Search for the cell housing the specified text and yield its [X, Y] center coordinate. 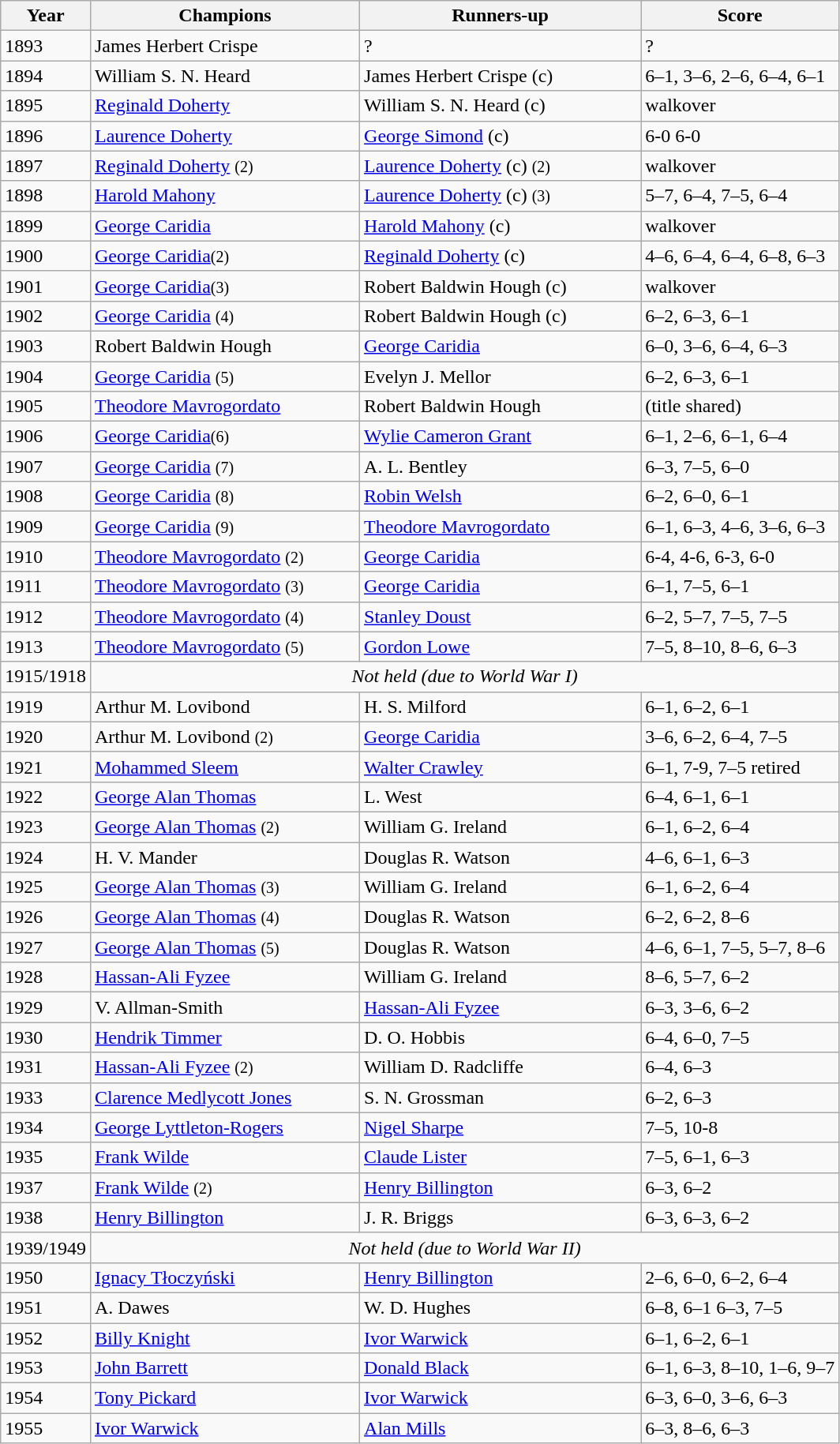
Not held (due to World War I) [464, 677]
6–8, 6–1 6–3, 7–5 [741, 1307]
Walter Crawley [501, 767]
7–5, 6–1, 6–3 [741, 1157]
1908 [46, 497]
Reginald Doherty (c) [501, 256]
1896 [46, 136]
6–3, 6–0, 3–6, 6–3 [741, 1398]
1893 [46, 46]
1912 [46, 617]
Theodore Mavrogordato (5) [224, 647]
1939/1949 [46, 1247]
6–2, 5–7, 7–5, 7–5 [741, 617]
6–2, 6–0, 6–1 [741, 497]
1927 [46, 947]
5–7, 6–4, 7–5, 6–4 [741, 196]
Year [46, 16]
1907 [46, 467]
A. L. Bentley [501, 467]
3–6, 6–2, 6–4, 7–5 [741, 737]
8–6, 5–7, 6–2 [741, 977]
Champions [224, 16]
1901 [46, 286]
1929 [46, 1007]
1937 [46, 1187]
(title shared) [741, 407]
George Alan Thomas (2) [224, 827]
Theodore Mavrogordato (4) [224, 617]
6–3, 8–6, 6–3 [741, 1428]
2–6, 6–0, 6–2, 6–4 [741, 1277]
Robin Welsh [501, 497]
Nigel Sharpe [501, 1127]
George Alan Thomas (5) [224, 947]
6–3, 6–2 [741, 1187]
John Barrett [224, 1368]
S. N. Grossman [501, 1097]
George Lyttleton-Rogers [224, 1127]
1925 [46, 887]
A. Dawes [224, 1307]
6–3, 6–3, 6–2 [741, 1217]
1954 [46, 1398]
William S. N. Heard [224, 76]
Hassan-Ali Fyzee (2) [224, 1067]
Ignacy Tłoczyński [224, 1277]
1910 [46, 557]
6–1, 6–3, 8–10, 1–6, 9–7 [741, 1368]
1951 [46, 1307]
1909 [46, 527]
6–1, 2–6, 6–1, 6–4 [741, 437]
J. R. Briggs [501, 1217]
William D. Radcliffe [501, 1067]
1902 [46, 316]
4–6, 6–1, 7–5, 5–7, 8–6 [741, 947]
1919 [46, 707]
Laurence Doherty (c) (3) [501, 196]
6-4, 4-6, 6-3, 6-0 [741, 557]
1935 [46, 1157]
Harold Mahony [224, 196]
George Caridia (8) [224, 497]
7–5, 8–10, 8–6, 6–3 [741, 647]
William S. N. Heard (c) [501, 106]
Clarence Medlycott Jones [224, 1097]
1952 [46, 1338]
1915/1918 [46, 677]
Wylie Cameron Grant [501, 437]
Theodore Mavrogordato (3) [224, 587]
Theodore Mavrogordato (2) [224, 557]
4–6, 6–4, 6–4, 6–8, 6–3 [741, 256]
Score [741, 16]
1953 [46, 1368]
1921 [46, 767]
Hendrik Timmer [224, 1037]
1913 [46, 647]
1895 [46, 106]
1900 [46, 256]
James Herbert Crispe (c) [501, 76]
1894 [46, 76]
Frank Wilde (2) [224, 1187]
Arthur M. Lovibond (2) [224, 737]
George Caridia(6) [224, 437]
1906 [46, 437]
Stanley Doust [501, 617]
6–2, 6–3 [741, 1097]
6–1, 7-9, 7–5 retired [741, 767]
Donald Black [501, 1368]
1950 [46, 1277]
1905 [46, 407]
1931 [46, 1067]
1938 [46, 1217]
6–4, 6–3 [741, 1067]
Reginald Doherty [224, 106]
George Alan Thomas (3) [224, 887]
Harold Mahony (c) [501, 226]
1934 [46, 1127]
1899 [46, 226]
6-0 6-0 [741, 136]
Claude Lister [501, 1157]
1933 [46, 1097]
Reginald Doherty (2) [224, 166]
1924 [46, 857]
6–4, 6–0, 7–5 [741, 1037]
Laurence Doherty (c) (2) [501, 166]
6–3, 7–5, 6–0 [741, 467]
1955 [46, 1428]
1911 [46, 587]
Frank Wilde [224, 1157]
6–0, 3–6, 6–4, 6–3 [741, 346]
1923 [46, 827]
1922 [46, 797]
H. V. Mander [224, 857]
Laurence Doherty [224, 136]
Mohammed Sleem [224, 767]
1903 [46, 346]
George Caridia (7) [224, 467]
Arthur M. Lovibond [224, 707]
James Herbert Crispe [224, 46]
H. S. Milford [501, 707]
George Caridia (4) [224, 316]
Gordon Lowe [501, 647]
6–3, 3–6, 6–2 [741, 1007]
1920 [46, 737]
1897 [46, 166]
Not held (due to World War II) [464, 1247]
George Simond (c) [501, 136]
6–4, 6–1, 6–1 [741, 797]
Runners-up [501, 16]
1928 [46, 977]
Billy Knight [224, 1338]
George Caridia(2) [224, 256]
Alan Mills [501, 1428]
George Caridia (5) [224, 377]
6–1, 3–6, 2–6, 6–4, 6–1 [741, 76]
Tony Pickard [224, 1398]
George Caridia(3) [224, 286]
George Alan Thomas (4) [224, 917]
L. West [501, 797]
4–6, 6–1, 6–3 [741, 857]
D. O. Hobbis [501, 1037]
V. Allman-Smith [224, 1007]
1926 [46, 917]
W. D. Hughes [501, 1307]
6–1, 6–3, 4–6, 3–6, 6–3 [741, 527]
Evelyn J. Mellor [501, 377]
1930 [46, 1037]
7–5, 10-8 [741, 1127]
6–1, 7–5, 6–1 [741, 587]
1898 [46, 196]
George Alan Thomas [224, 797]
George Caridia (9) [224, 527]
1904 [46, 377]
6–2, 6–2, 8–6 [741, 917]
